Output the (X, Y) coordinate of the center of the cell containing the given text.  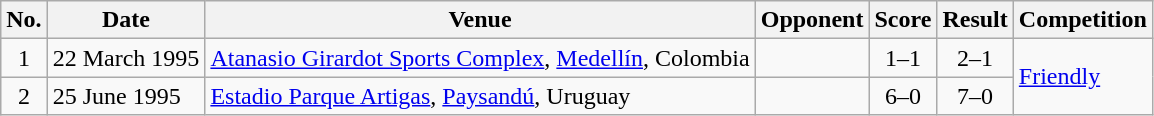
2–1 (975, 58)
25 June 1995 (126, 96)
7–0 (975, 96)
No. (24, 20)
Opponent (812, 20)
Atanasio Girardot Sports Complex, Medellín, Colombia (480, 58)
Competition (1082, 20)
Date (126, 20)
6–0 (903, 96)
Score (903, 20)
Venue (480, 20)
Result (975, 20)
22 March 1995 (126, 58)
Friendly (1082, 77)
1 (24, 58)
Estadio Parque Artigas, Paysandú, Uruguay (480, 96)
1–1 (903, 58)
2 (24, 96)
